Determine the [x, y] coordinate at the center of the cell enclosing the given text.  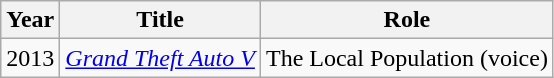
Title [160, 20]
Role [406, 20]
Grand Theft Auto V [160, 58]
The Local Population (voice) [406, 58]
2013 [30, 58]
Year [30, 20]
